Search for the cell housing the specified text and yield its [X, Y] center coordinate. 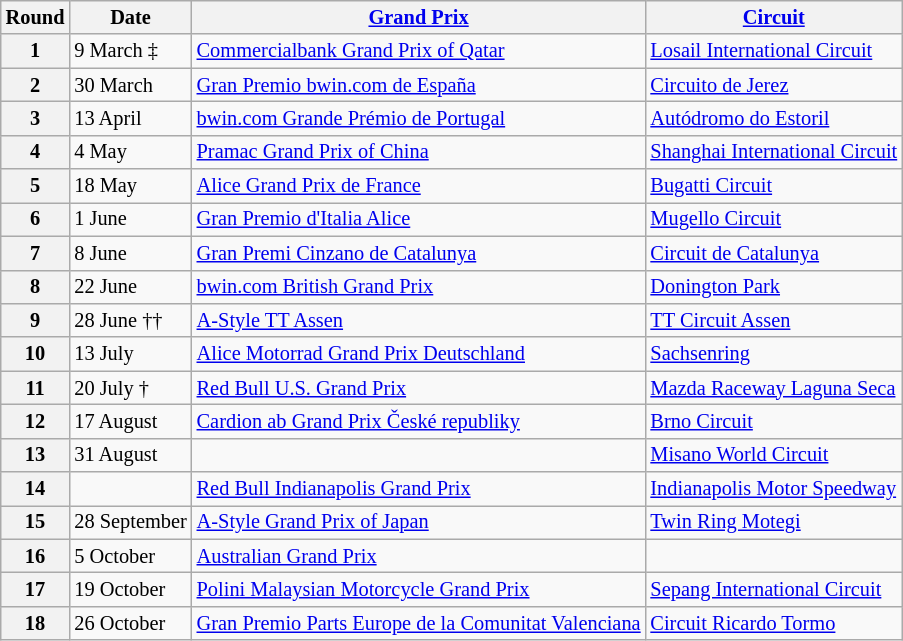
bwin.com British Grand Prix [419, 287]
16 [36, 556]
22 June [130, 287]
Donington Park [774, 287]
31 August [130, 455]
Gran Premio bwin.com de España [419, 85]
15 [36, 522]
11 [36, 388]
Gran Premio d'Italia Alice [419, 219]
Autódromo do Estoril [774, 118]
18 May [130, 186]
bwin.com Grande Prémio de Portugal [419, 118]
Shanghai International Circuit [774, 152]
Losail International Circuit [774, 51]
Gran Premi Cinzano de Catalunya [419, 253]
A-Style TT Assen [419, 320]
28 September [130, 522]
28 June †† [130, 320]
Sepang International Circuit [774, 589]
Brno Circuit [774, 421]
5 [36, 186]
12 [36, 421]
9 March ‡ [130, 51]
Bugatti Circuit [774, 186]
1 June [130, 219]
Date [130, 17]
Gran Premio Parts Europe de la Comunitat Valenciana [419, 623]
Mazda Raceway Laguna Seca [774, 388]
4 [36, 152]
Round [36, 17]
Red Bull Indianapolis Grand Prix [419, 489]
18 [36, 623]
Circuit de Catalunya [774, 253]
30 March [130, 85]
Mugello Circuit [774, 219]
Alice Grand Prix de France [419, 186]
7 [36, 253]
Circuit Ricardo Tormo [774, 623]
8 [36, 287]
17 [36, 589]
1 [36, 51]
Misano World Circuit [774, 455]
14 [36, 489]
3 [36, 118]
Australian Grand Prix [419, 556]
6 [36, 219]
TT Circuit Assen [774, 320]
8 June [130, 253]
Cardion ab Grand Prix České republiky [419, 421]
Circuito de Jerez [774, 85]
4 May [130, 152]
2 [36, 85]
Grand Prix [419, 17]
13 July [130, 354]
13 April [130, 118]
19 October [130, 589]
Indianapolis Motor Speedway [774, 489]
A-Style Grand Prix of Japan [419, 522]
13 [36, 455]
Polini Malaysian Motorcycle Grand Prix [419, 589]
Sachsenring [774, 354]
Red Bull U.S. Grand Prix [419, 388]
5 October [130, 556]
Alice Motorrad Grand Prix Deutschland [419, 354]
Pramac Grand Prix of China [419, 152]
10 [36, 354]
26 October [130, 623]
Commercialbank Grand Prix of Qatar [419, 51]
17 August [130, 421]
9 [36, 320]
Twin Ring Motegi [774, 522]
20 July † [130, 388]
Circuit [774, 17]
